Pinpoint the cell where the given text exists, returning its [x, y] midpoint coordinate. 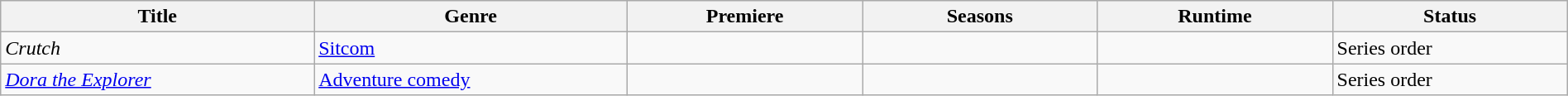
Dora the Explorer [157, 79]
Seasons [980, 17]
Crutch [157, 48]
Adventure comedy [471, 79]
Status [1450, 17]
Genre [471, 17]
Premiere [745, 17]
Title [157, 17]
Sitcom [471, 48]
Runtime [1215, 17]
